Capture the cell that displays the provided text and extract its [x, y] central coordinate. 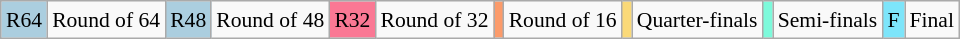
Semi-finals [828, 20]
Round of 32 [434, 20]
Final [932, 20]
Round of 48 [270, 20]
R64 [24, 20]
Round of 64 [106, 20]
Round of 16 [563, 20]
R32 [352, 20]
F [893, 20]
R48 [188, 20]
Quarter-finals [698, 20]
